Extract the [X, Y] coordinate from the center of the cell holding the provided text.  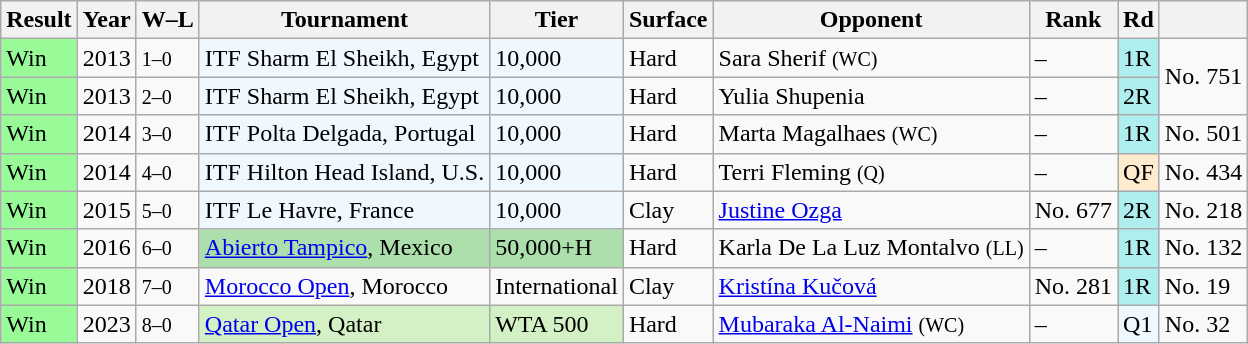
4–0 [168, 172]
Rank [1073, 20]
2–0 [168, 96]
Kristína Kučová [871, 286]
ITF Le Havre, France [344, 210]
QF [1139, 172]
Opponent [871, 20]
No. 218 [1203, 210]
3–0 [168, 134]
No. 32 [1203, 324]
No. 281 [1073, 286]
ITF Polta Delgada, Portugal [344, 134]
International [557, 286]
Justine Ozga [871, 210]
No. 434 [1203, 172]
Surface [668, 20]
Terri Fleming (Q) [871, 172]
No. 132 [1203, 248]
ITF Hilton Head Island, U.S. [344, 172]
Tournament [344, 20]
Morocco Open, Morocco [344, 286]
1–0 [168, 58]
No. 501 [1203, 134]
Marta Magalhaes (WC) [871, 134]
W–L [168, 20]
7–0 [168, 286]
WTA 500 [557, 324]
No. 751 [1203, 77]
50,000+H [557, 248]
2023 [106, 324]
8–0 [168, 324]
Rd [1139, 20]
6–0 [168, 248]
5–0 [168, 210]
Yulia Shupenia [871, 96]
Qatar Open, Qatar [344, 324]
Karla De La Luz Montalvo (LL) [871, 248]
No. 677 [1073, 210]
Year [106, 20]
Result [39, 20]
Q1 [1139, 324]
2018 [106, 286]
Abierto Tampico, Mexico [344, 248]
Mubaraka Al-Naimi (WC) [871, 324]
No. 19 [1203, 286]
2016 [106, 248]
Sara Sherif (WC) [871, 58]
2015 [106, 210]
Tier [557, 20]
